Return [x, y] of the center of cell containing provided text 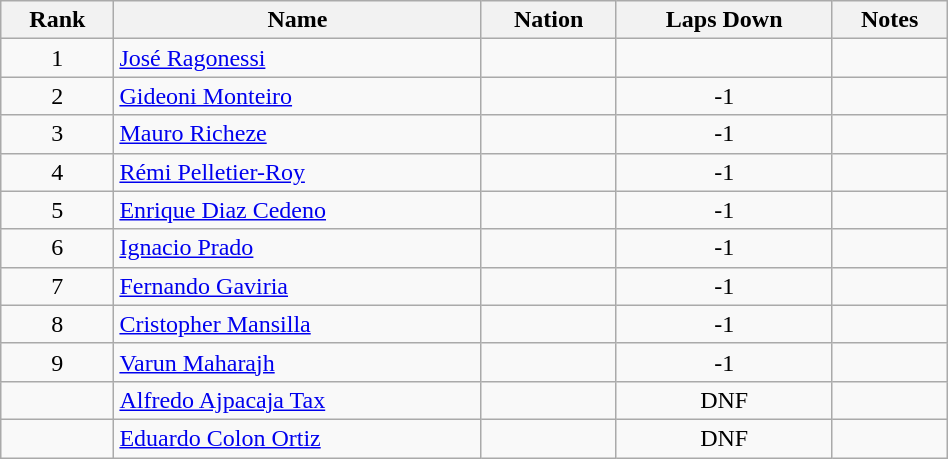
5 [58, 210]
Rank [58, 20]
9 [58, 362]
Name [298, 20]
Alfredo Ajpacaja Tax [298, 400]
2 [58, 96]
Gideoni Monteiro [298, 96]
José Ragonessi [298, 58]
Notes [890, 20]
Eduardo Colon Ortiz [298, 438]
1 [58, 58]
Varun Maharajh [298, 362]
Enrique Diaz Cedeno [298, 210]
Nation [549, 20]
Laps Down [724, 20]
8 [58, 324]
Mauro Richeze [298, 134]
Ignacio Prado [298, 248]
7 [58, 286]
3 [58, 134]
4 [58, 172]
Cristopher Mansilla [298, 324]
6 [58, 248]
Rémi Pelletier-Roy [298, 172]
Fernando Gaviria [298, 286]
